Return (x, y) of the center of cell containing provided text 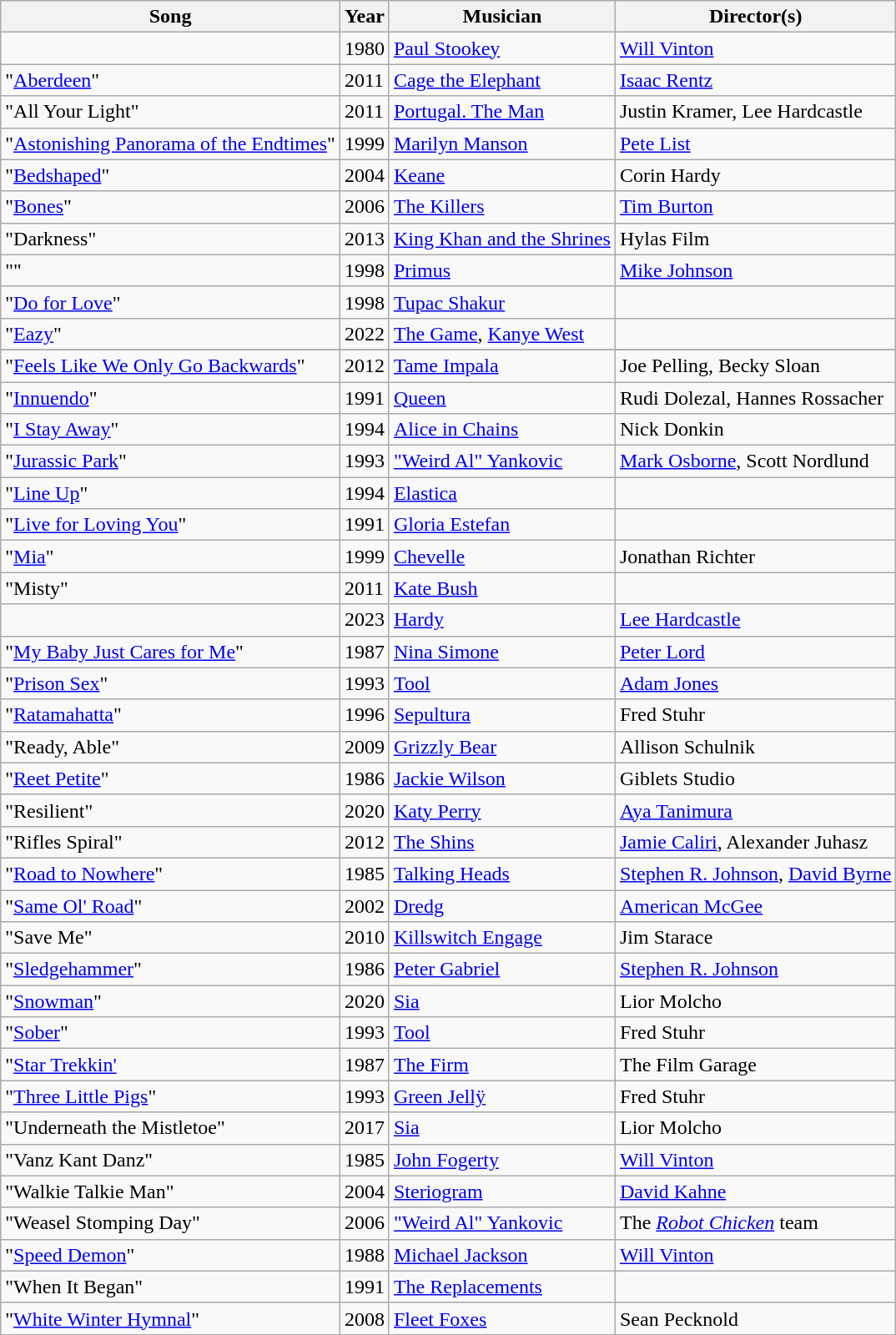
Kate Bush (502, 588)
"Save Me" (170, 938)
John Fogerty (502, 1160)
"Prison Sex" (170, 683)
"Road to Nowhere" (170, 874)
Green Jellÿ (502, 1096)
King Khan and the Shrines (502, 239)
"When It Began" (170, 1287)
The Firm (502, 1065)
"Feels Like We Only Go Backwards" (170, 365)
"Aberdeen" (170, 80)
The Shins (502, 842)
Primus (502, 270)
Jonathan Richter (755, 557)
Joe Pelling, Becky Sloan (755, 365)
"Ratamahatta" (170, 715)
Director(s) (755, 17)
"Live for Loving You" (170, 525)
American McGee (755, 905)
Katy Perry (502, 810)
Fleet Foxes (502, 1318)
Mike Johnson (755, 270)
2010 (364, 938)
"Jurassic Park" (170, 461)
"Mia" (170, 557)
Killswitch Engage (502, 938)
Allison Schulnik (755, 747)
Stephen R. Johnson (755, 970)
Michael Jackson (502, 1255)
1980 (364, 48)
"Misty" (170, 588)
Peter Lord (755, 652)
"Speed Demon" (170, 1255)
Mark Osborne, Scott Nordlund (755, 461)
Nick Donkin (755, 430)
"I Stay Away" (170, 430)
Tim Burton (755, 207)
2009 (364, 747)
"Astonishing Panorama of the Endtimes" (170, 144)
"Weasel Stomping Day" (170, 1223)
"Three Little Pigs" (170, 1096)
2023 (364, 620)
Stephen R. Johnson, David Byrne (755, 874)
Jim Starace (755, 938)
Nina Simone (502, 652)
The Replacements (502, 1287)
Sean Pecknold (755, 1318)
Year (364, 17)
The Robot Chicken team (755, 1223)
Sepultura (502, 715)
Tame Impala (502, 365)
"Snowman" (170, 1001)
"Ready, Able" (170, 747)
Pete List (755, 144)
Isaac Rentz (755, 80)
"All Your Light" (170, 112)
Tupac Shakur (502, 302)
"Reet Petite" (170, 778)
Peter Gabriel (502, 970)
Hardy (502, 620)
2017 (364, 1128)
"Eazy" (170, 334)
"White Winter Hymnal" (170, 1318)
"Bones" (170, 207)
"Bedshaped" (170, 175)
Keane (502, 175)
"Line Up" (170, 493)
Paul Stookey (502, 48)
David Kahne (755, 1191)
Queen (502, 398)
Steriogram (502, 1191)
"My Baby Just Cares for Me" (170, 652)
1988 (364, 1255)
"Same Ol' Road" (170, 905)
Chevelle (502, 557)
1996 (364, 715)
Song (170, 17)
Jamie Caliri, Alexander Juhasz (755, 842)
Musician (502, 17)
Corin Hardy (755, 175)
Gloria Estefan (502, 525)
Adam Jones (755, 683)
"" (170, 270)
Alice in Chains (502, 430)
Hylas Film (755, 239)
"Rifles Spiral" (170, 842)
Marilyn Manson (502, 144)
The Game, Kanye West (502, 334)
2002 (364, 905)
Cage the Elephant (502, 80)
Talking Heads (502, 874)
Justin Kramer, Lee Hardcastle (755, 112)
"Innuendo" (170, 398)
"Do for Love" (170, 302)
2008 (364, 1318)
2022 (364, 334)
Aya Tanimura (755, 810)
Jackie Wilson (502, 778)
"Walkie Talkie Man" (170, 1191)
"Sledgehammer" (170, 970)
"Resilient" (170, 810)
The Film Garage (755, 1065)
The Killers (502, 207)
2013 (364, 239)
Rudi Dolezal, Hannes Rossacher (755, 398)
Dredg (502, 905)
Giblets Studio (755, 778)
"Underneath the Mistletoe" (170, 1128)
Portugal. The Man (502, 112)
Lee Hardcastle (755, 620)
"Vanz Kant Danz" (170, 1160)
Elastica (502, 493)
Grizzly Bear (502, 747)
"Darkness" (170, 239)
"Sober" (170, 1033)
"Star Trekkin' (170, 1065)
